Find where the given text appears and provide that cell's center as (X, Y) coordinate. 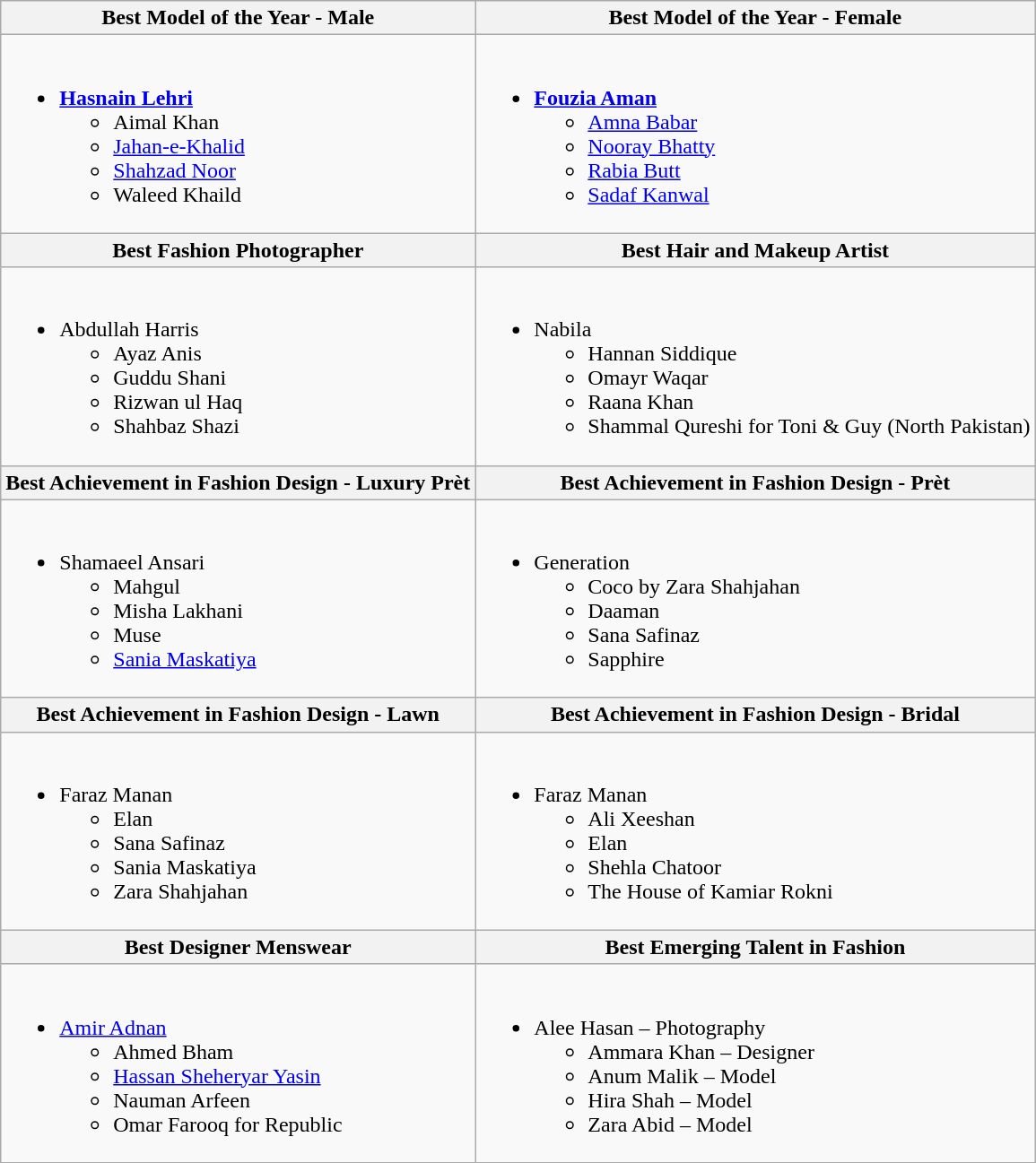
Best Achievement in Fashion Design - Bridal (755, 715)
Faraz MananElanSana SafinazSania MaskatiyaZara Shahjahan (239, 830)
Hasnain LehriAimal KhanJahan-e-KhalidShahzad NoorWaleed Khaild (239, 135)
Best Designer Menswear (239, 947)
Best Achievement in Fashion Design - Lawn (239, 715)
Best Fashion Photographer (239, 250)
Fouzia AmanAmna BabarNooray BhattyRabia ButtSadaf Kanwal (755, 135)
Amir AdnanAhmed BhamHassan Sheheryar YasinNauman ArfeenOmar Farooq for Republic (239, 1063)
Faraz MananAli XeeshanElanShehla ChatoorThe House of Kamiar Rokni (755, 830)
Best Hair and Makeup Artist (755, 250)
Best Achievement in Fashion Design - Prèt (755, 482)
NabilaHannan SiddiqueOmayr WaqarRaana KhanShammal Qureshi for Toni & Guy (North Pakistan) (755, 366)
Alee Hasan – PhotographyAmmara Khan – DesignerAnum Malik – ModelHira Shah – ModelZara Abid – Model (755, 1063)
Best Emerging Talent in Fashion (755, 947)
Abdullah HarrisAyaz AnisGuddu ShaniRizwan ul HaqShahbaz Shazi (239, 366)
Best Achievement in Fashion Design - Luxury Prèt (239, 482)
Best Model of the Year - Female (755, 18)
GenerationCoco by Zara ShahjahanDaamanSana SafinazSapphire (755, 599)
Shamaeel AnsariMahgulMisha LakhaniMuseSania Maskatiya (239, 599)
Best Model of the Year - Male (239, 18)
